Scan for the cell matching the given text and deliver its [x, y] coordinate at center. 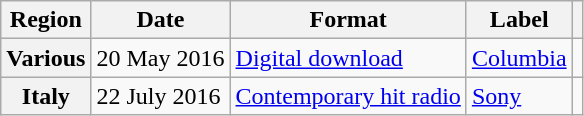
Label [519, 20]
Columbia [519, 58]
22 July 2016 [160, 96]
Region [46, 20]
Various [46, 58]
Date [160, 20]
20 May 2016 [160, 58]
Sony [519, 96]
Digital download [348, 58]
Format [348, 20]
Contemporary hit radio [348, 96]
Italy [46, 96]
